Determine the [X, Y] coordinate at the center of the cell enclosing the given text.  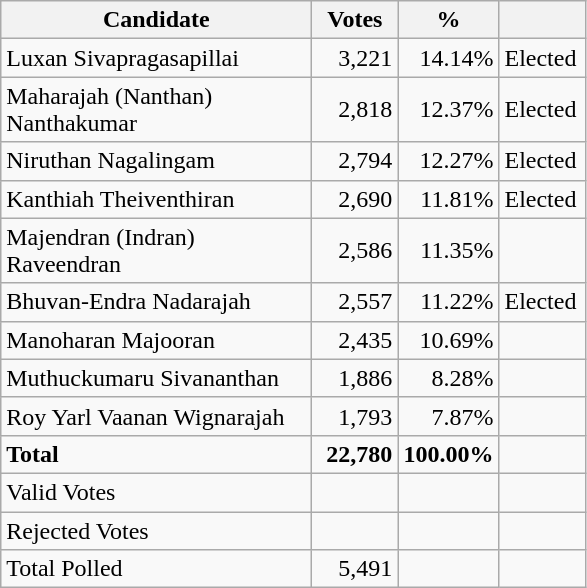
% [448, 20]
12.37% [448, 110]
Valid Votes [156, 492]
3,221 [355, 58]
2,794 [355, 161]
Kanthiah Theiventhiran [156, 199]
Manoharan Majooran [156, 340]
8.28% [448, 378]
2,586 [355, 250]
Rejected Votes [156, 531]
Muthuckumaru Sivananthan [156, 378]
2,557 [355, 302]
Roy Yarl Vaanan Wignarajah [156, 416]
11.81% [448, 199]
7.87% [448, 416]
11.35% [448, 250]
Votes [355, 20]
2,690 [355, 199]
Majendran (Indran) Raveendran [156, 250]
12.27% [448, 161]
Candidate [156, 20]
Total [156, 454]
2,435 [355, 340]
5,491 [355, 569]
Luxan Sivapragasapillai [156, 58]
22,780 [355, 454]
100.00% [448, 454]
1,886 [355, 378]
1,793 [355, 416]
Maharajah (Nanthan) Nanthakumar [156, 110]
14.14% [448, 58]
Total Polled [156, 569]
Niruthan Nagalingam [156, 161]
10.69% [448, 340]
Bhuvan-Endra Nadarajah [156, 302]
2,818 [355, 110]
11.22% [448, 302]
